Return the (x, y) coordinate for the center point of the cell that contains the specified text.  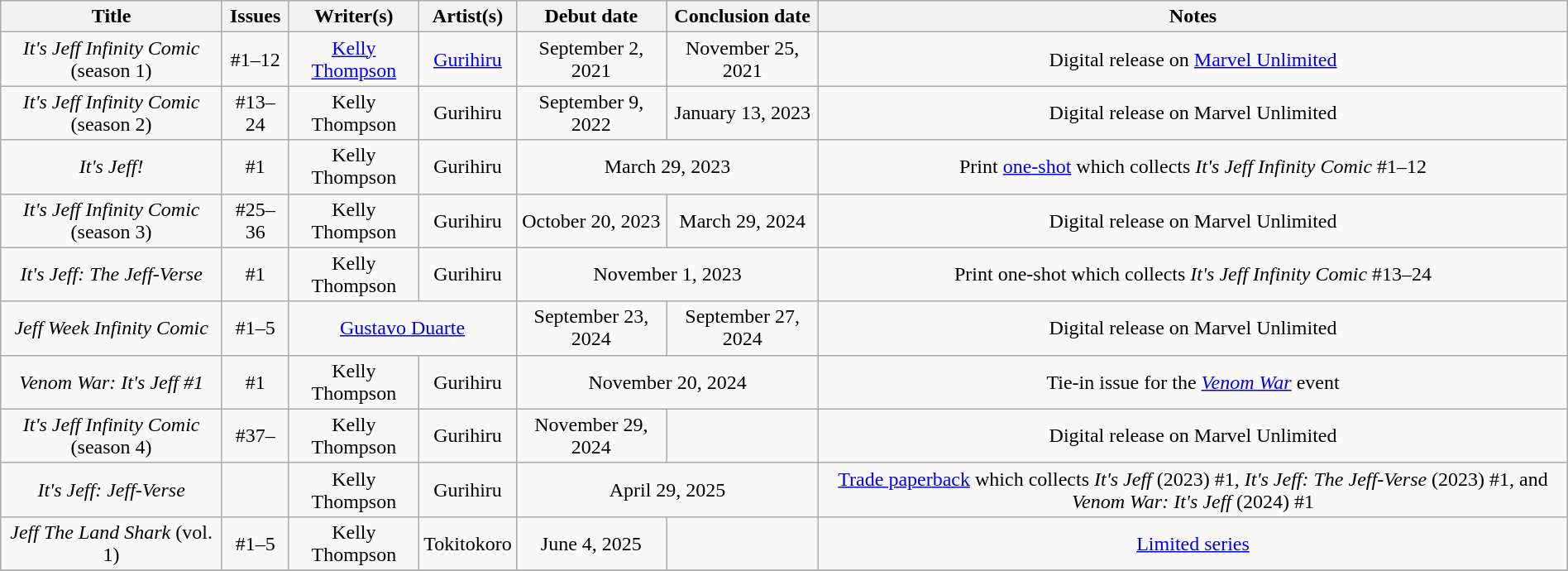
It's Jeff: Jeff-Verse (112, 490)
October 20, 2023 (590, 220)
Jeff Week Infinity Comic (112, 328)
Jeff The Land Shark (vol. 1) (112, 543)
Tokitokoro (468, 543)
#1–12 (255, 60)
It's Jeff Infinity Comic (season 1) (112, 60)
November 29, 2024 (590, 435)
It's Jeff Infinity Comic (season 2) (112, 113)
Tie-in issue for the Venom War event (1193, 382)
January 13, 2023 (743, 113)
Trade paperback which collects It's Jeff (2023) #1, It's Jeff: The Jeff-Verse (2023) #1, and Venom War: It's Jeff (2024) #1 (1193, 490)
It's Jeff! (112, 167)
Artist(s) (468, 17)
#13–24 (255, 113)
Conclusion date (743, 17)
March 29, 2024 (743, 220)
Venom War: It's Jeff #1 (112, 382)
Title (112, 17)
#37– (255, 435)
Writer(s) (354, 17)
It's Jeff Infinity Comic (season 4) (112, 435)
March 29, 2023 (667, 167)
Limited series (1193, 543)
November 20, 2024 (667, 382)
November 1, 2023 (667, 275)
#25–36 (255, 220)
September 23, 2024 (590, 328)
It's Jeff Infinity Comic (season 3) (112, 220)
Gustavo Duarte (402, 328)
September 27, 2024 (743, 328)
Debut date (590, 17)
Issues (255, 17)
Print one-shot which collects It's Jeff Infinity Comic #1–12 (1193, 167)
It's Jeff: The Jeff-Verse (112, 275)
June 4, 2025 (590, 543)
November 25, 2021 (743, 60)
Print one-shot which collects It's Jeff Infinity Comic #13–24 (1193, 275)
April 29, 2025 (667, 490)
September 2, 2021 (590, 60)
Notes (1193, 17)
September 9, 2022 (590, 113)
